Find where the given text appears and provide that cell's center as [X, Y] coordinate. 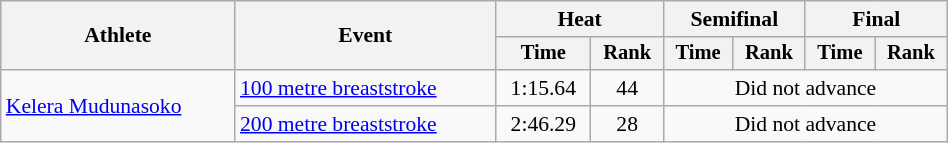
Heat [580, 19]
Semifinal [734, 19]
Event [366, 36]
Kelera Mudunasoko [118, 106]
Final [876, 19]
2:46.29 [544, 124]
100 metre breaststroke [366, 88]
1:15.64 [544, 88]
Athlete [118, 36]
200 metre breaststroke [366, 124]
44 [628, 88]
28 [628, 124]
